Search for the cell housing the specified text and yield its (x, y) center coordinate. 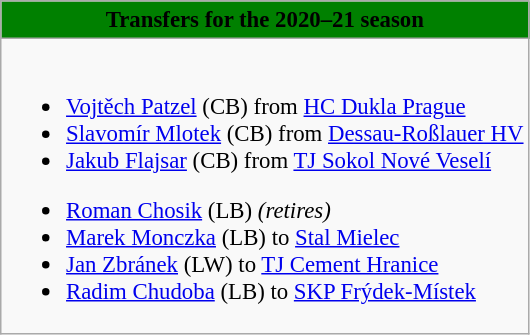
Transfers for the 2020–21 season (265, 20)
